Determine the (x, y) coordinate at the center of the cell enclosing the given text.  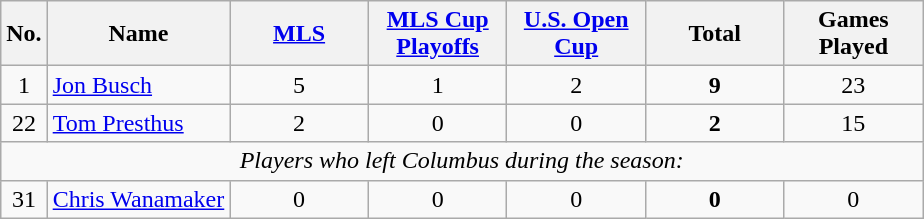
31 (24, 199)
5 (300, 85)
Name (138, 34)
Jon Busch (138, 85)
Total (714, 34)
Tom Presthus (138, 123)
Chris Wanamaker (138, 199)
23 (854, 85)
No. (24, 34)
MLS Cup Playoffs (438, 34)
MLS (300, 34)
U.S. Open Cup (576, 34)
Games Played (854, 34)
22 (24, 123)
Players who left Columbus during the season: (462, 161)
15 (854, 123)
9 (714, 85)
